For the text-containing cell, return its midpoint in [X, Y] coordinate format. 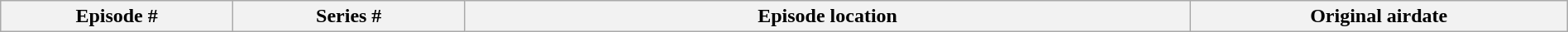
Original airdate [1379, 16]
Episode # [117, 16]
Series # [349, 16]
Episode location [827, 16]
